Pinpoint the cell where the given text exists, returning its (X, Y) midpoint coordinate. 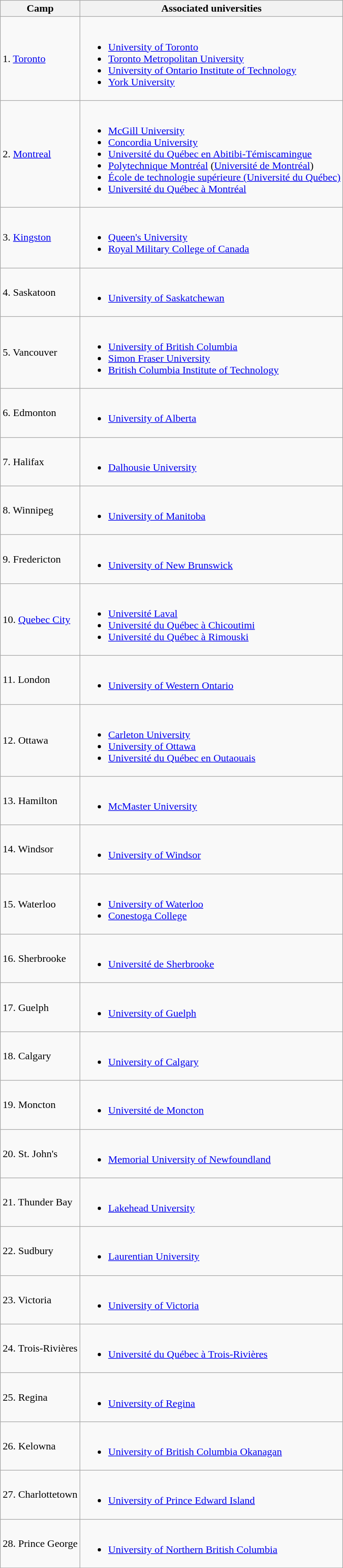
Associated universities (211, 9)
Camp (41, 9)
8. Winnipeg (41, 510)
University of Regina (211, 1397)
University of Manitoba (211, 510)
4. Saskatoon (41, 292)
University of WaterlooConestoga College (211, 904)
University of Prince Edward Island (211, 1494)
University of Alberta (211, 413)
Dalhousie University (211, 461)
7. Halifax (41, 461)
23. Victoria (41, 1299)
19. Moncton (41, 1105)
16. Sherbrooke (41, 959)
Lakehead University (211, 1202)
18. Calgary (41, 1056)
26. Kelowna (41, 1446)
28. Prince George (41, 1543)
University of Saskatchewan (211, 292)
22. Sudbury (41, 1251)
1. Toronto (41, 59)
McMaster University (211, 801)
14. Windsor (41, 849)
Université du Québec à Trois-Rivières (211, 1349)
University of Guelph (211, 1007)
5. Vancouver (41, 353)
University of Northern British Columbia (211, 1543)
17. Guelph (41, 1007)
University of TorontoToronto Metropolitan UniversityUniversity of Ontario Institute of TechnologyYork University (211, 59)
University of Calgary (211, 1056)
25. Regina (41, 1397)
University of British ColumbiaSimon Fraser UniversityBritish Columbia Institute of Technology (211, 353)
24. Trois-Rivières (41, 1349)
Laurentian University (211, 1251)
Université LavalUniversité du Québec à ChicoutimiUniversité du Québec à Rimouski (211, 619)
11. London (41, 679)
20. St. John's (41, 1154)
12. Ottawa (41, 741)
University of British Columbia Okanagan (211, 1446)
10. Quebec City (41, 619)
University of Windsor (211, 849)
6. Edmonton (41, 413)
27. Charlottetown (41, 1494)
University of Victoria (211, 1299)
3. Kingston (41, 238)
2. Montreal (41, 154)
Queen's UniversityRoyal Military College of Canada (211, 238)
13. Hamilton (41, 801)
9. Fredericton (41, 559)
Université de Sherbrooke (211, 959)
Memorial University of Newfoundland (211, 1154)
21. Thunder Bay (41, 1202)
Université de Moncton (211, 1105)
University of Western Ontario (211, 679)
Carleton UniversityUniversity of OttawaUniversité du Québec en Outaouais (211, 741)
15. Waterloo (41, 904)
University of New Brunswick (211, 559)
